Determine the (X, Y) coordinate at the center of the cell enclosing the given text.  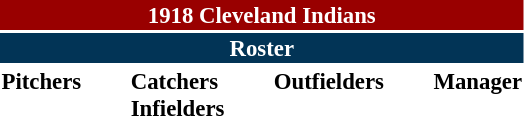
1918 Cleveland Indians (262, 15)
Roster (262, 48)
